Return the (X, Y) coordinate for the center point of the cell that contains the specified text.  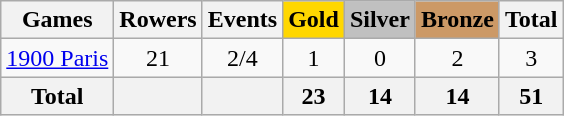
0 (380, 58)
Silver (380, 20)
1900 Paris (58, 58)
Events (242, 20)
3 (531, 58)
Gold (314, 20)
Bronze (457, 20)
23 (314, 96)
51 (531, 96)
1 (314, 58)
2/4 (242, 58)
21 (158, 58)
Rowers (158, 20)
2 (457, 58)
Games (58, 20)
